Capture the cell that displays the provided text and extract its [x, y] central coordinate. 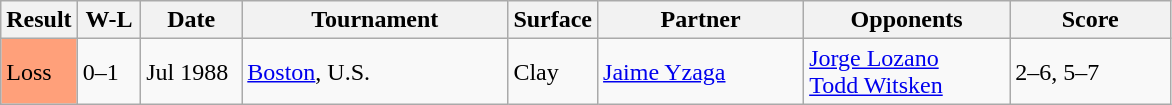
Boston, U.S. [375, 72]
Jul 1988 [192, 72]
Surface [553, 20]
Clay [553, 72]
Jorge Lozano Todd Witsken [907, 72]
Tournament [375, 20]
Opponents [907, 20]
Date [192, 20]
Jaime Yzaga [701, 72]
Result [39, 20]
W-L [109, 20]
0–1 [109, 72]
Loss [39, 72]
Partner [701, 20]
2–6, 5–7 [1090, 72]
Score [1090, 20]
